Extract the (X, Y) coordinate from the center of the cell holding the provided text.  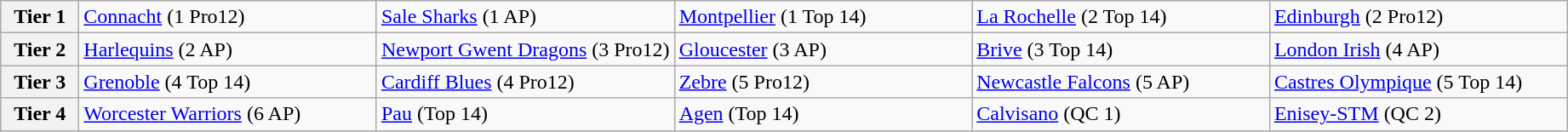
Gloucester (3 AP) (823, 49)
Tier 1 (40, 17)
Newport Gwent Dragons (3 Pro12) (525, 49)
Grenoble (4 Top 14) (228, 82)
Cardiff Blues (4 Pro12) (525, 82)
Harlequins (2 AP) (228, 49)
La Rochelle (2 Top 14) (1121, 17)
Zebre (5 Pro12) (823, 82)
Worcester Warriors (6 AP) (228, 114)
Tier 2 (40, 49)
Tier 4 (40, 114)
Connacht (1 Pro12) (228, 17)
London Irish (4 AP) (1418, 49)
Tier 3 (40, 82)
Calvisano (QC 1) (1121, 114)
Pau (Top 14) (525, 114)
Newcastle Falcons (5 AP) (1121, 82)
Montpellier (1 Top 14) (823, 17)
Sale Sharks (1 AP) (525, 17)
Edinburgh (2 Pro12) (1418, 17)
Enisey-STM (QC 2) (1418, 114)
Agen (Top 14) (823, 114)
Brive (3 Top 14) (1121, 49)
Castres Olympique (5 Top 14) (1418, 82)
